Return [X, Y] of the center of cell containing provided text 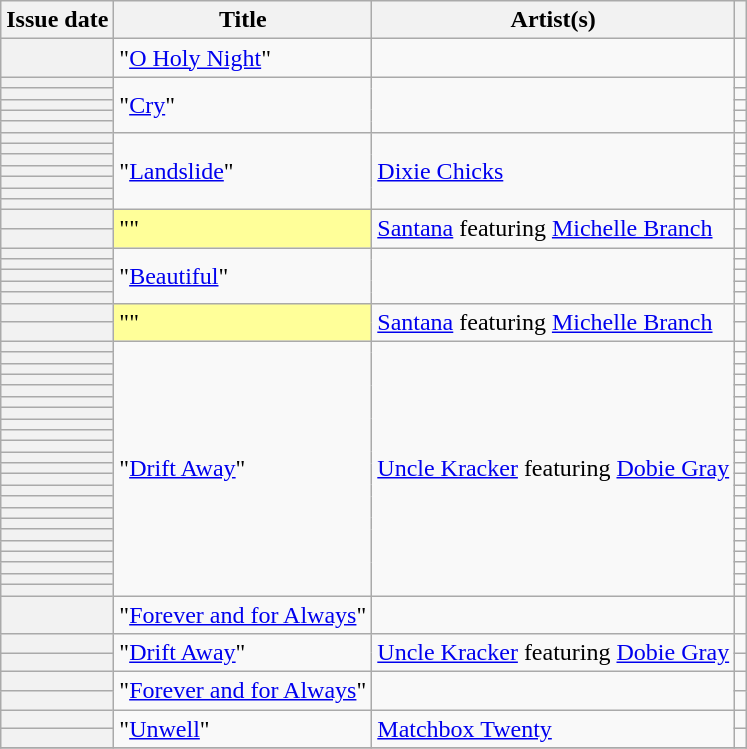
"Landslide" [243, 170]
"Beautiful" [243, 276]
Artist(s) [554, 20]
Issue date [58, 20]
"Cry" [243, 104]
Matchbox Twenty [554, 729]
Dixie Chicks [554, 170]
"Unwell" [243, 729]
Title [243, 20]
"O Holy Night" [243, 58]
